From the cell containing the given text, extract its center point as [X, Y] coordinate. 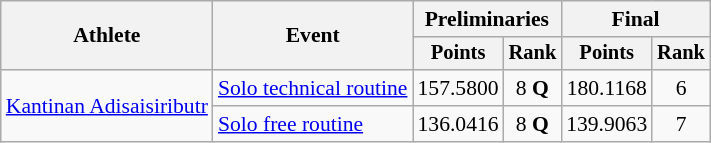
Athlete [107, 36]
180.1168 [606, 88]
7 [681, 124]
Solo free routine [313, 124]
Solo technical routine [313, 88]
Event [313, 36]
6 [681, 88]
Preliminaries [486, 19]
136.0416 [458, 124]
Kantinan Adisaisiributr [107, 106]
139.9063 [606, 124]
157.5800 [458, 88]
Final [636, 19]
